Find where the given text appears and provide that cell's center as (x, y) coordinate. 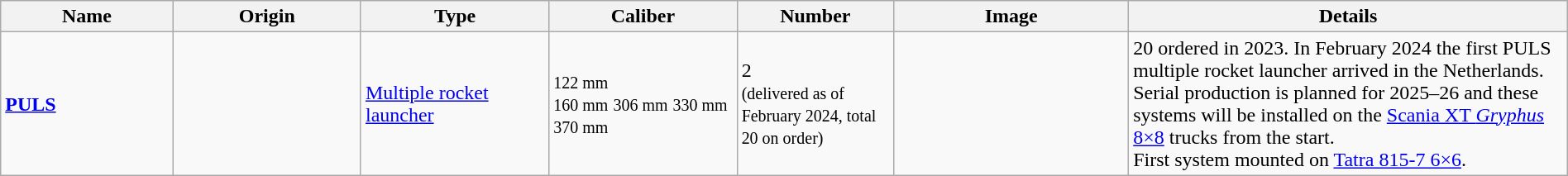
Multiple rocket launcher (455, 104)
2(delivered as of February 2024, total 20 on order) (815, 104)
Caliber (643, 17)
Image (1011, 17)
Details (1348, 17)
122 mm160 mm 306 mm 330 mm 370 mm (643, 104)
Number (815, 17)
Name (87, 17)
PULS (87, 104)
Type (455, 17)
Origin (266, 17)
